Return (x, y) of the center of cell containing provided text 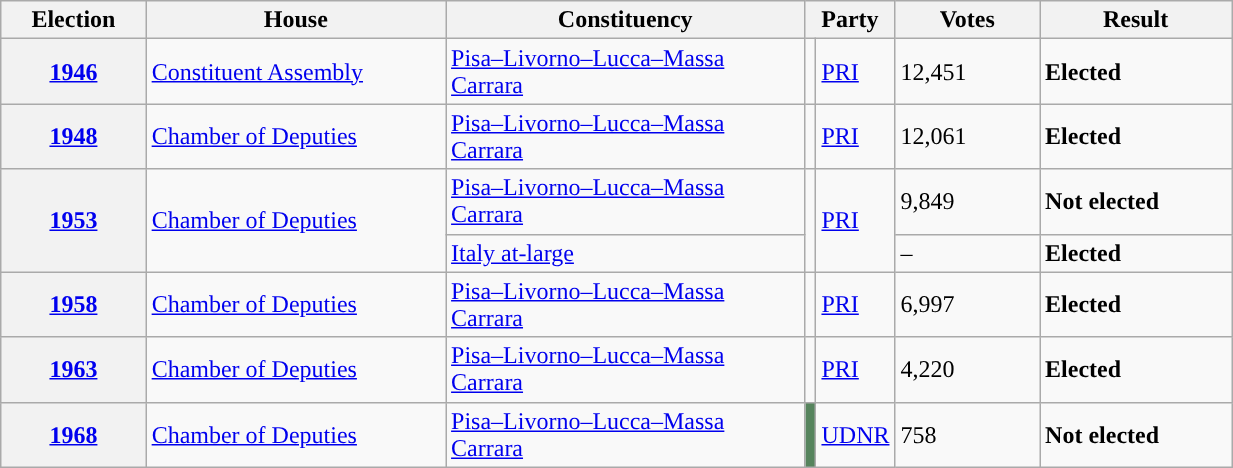
House (296, 20)
Constituency (626, 20)
758 (968, 434)
– (968, 253)
12,451 (968, 72)
1963 (74, 370)
1953 (74, 220)
Election (74, 20)
6,997 (968, 304)
9,849 (968, 202)
1948 (74, 136)
Party (850, 20)
Votes (968, 20)
1946 (74, 72)
4,220 (968, 370)
Constituent Assembly (296, 72)
1958 (74, 304)
12,061 (968, 136)
Italy at-large (626, 253)
UDNR (856, 434)
1968 (74, 434)
Result (1136, 20)
